Output the [x, y] coordinate of the center of the cell containing the given text.  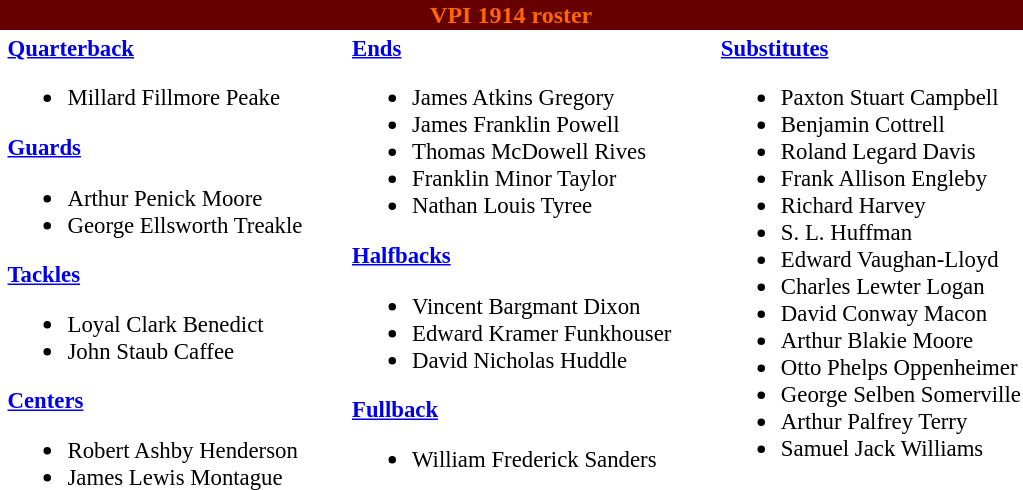
VPI 1914 roster [511, 15]
